Output the (x, y) coordinate of the center of the cell containing the given text.  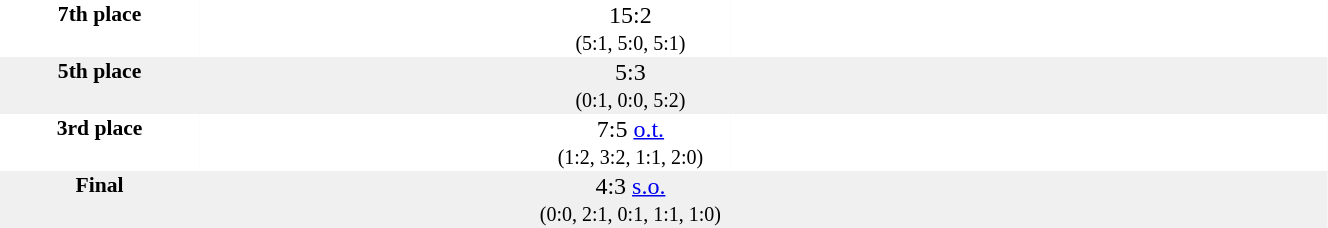
5th place (100, 86)
7:5 o.t.(1:2, 3:2, 1:1, 2:0) (630, 142)
Final (100, 200)
15:2(5:1, 5:0, 5:1) (630, 28)
7th place (100, 28)
4:3 s.o.(0:0, 2:1, 0:1, 1:1, 1:0) (630, 200)
3rd place (100, 142)
5:3(0:1, 0:0, 5:2) (630, 86)
